From the cell containing the given text, extract its center point as (X, Y) coordinate. 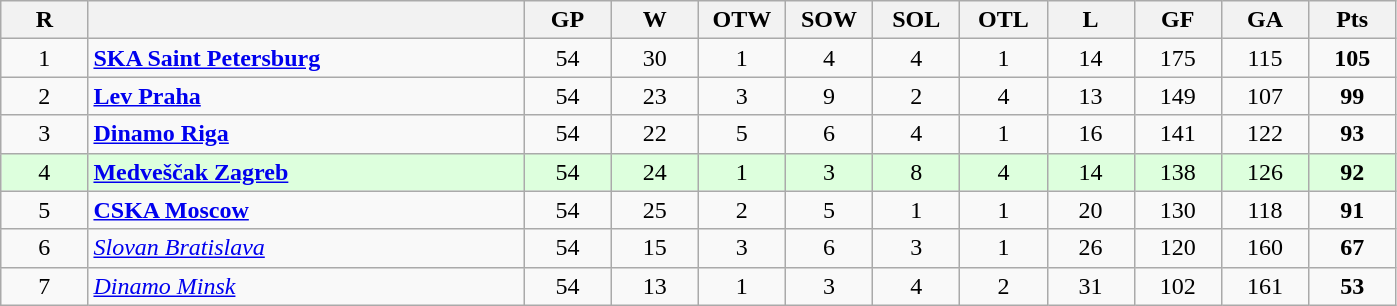
175 (1178, 58)
SOW (828, 20)
93 (1352, 134)
Pts (1352, 20)
SKA Saint Petersburg (306, 58)
16 (1090, 134)
GA (1264, 20)
SOL (916, 20)
20 (1090, 210)
Dinamo Minsk (306, 286)
161 (1264, 286)
126 (1264, 172)
53 (1352, 286)
130 (1178, 210)
15 (654, 248)
92 (1352, 172)
W (654, 20)
GF (1178, 20)
99 (1352, 96)
30 (654, 58)
118 (1264, 210)
91 (1352, 210)
OTW (742, 20)
107 (1264, 96)
141 (1178, 134)
22 (654, 134)
25 (654, 210)
160 (1264, 248)
GP (568, 20)
102 (1178, 286)
105 (1352, 58)
24 (654, 172)
OTL (1004, 20)
9 (828, 96)
Dinamo Riga (306, 134)
Medveščak Zagreb (306, 172)
L (1090, 20)
8 (916, 172)
23 (654, 96)
67 (1352, 248)
120 (1178, 248)
149 (1178, 96)
31 (1090, 286)
CSKA Moscow (306, 210)
R (44, 20)
138 (1178, 172)
26 (1090, 248)
115 (1264, 58)
122 (1264, 134)
7 (44, 286)
Lev Praha (306, 96)
Slovan Bratislava (306, 248)
